Return the [x, y] coordinate for the center point of the cell that contains the specified text.  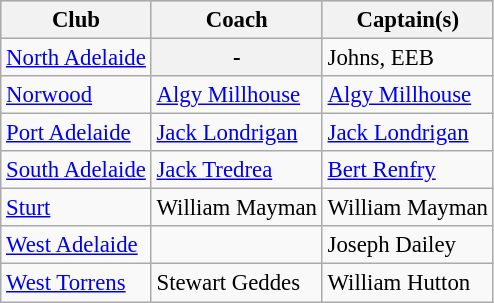
Jack Tredrea [236, 170]
Norwood [76, 95]
Club [76, 20]
West Adelaide [76, 245]
Sturt [76, 208]
Captain(s) [408, 20]
Stewart Geddes [236, 283]
William Hutton [408, 283]
South Adelaide [76, 170]
Bert Renfry [408, 170]
Coach [236, 20]
Joseph Dailey [408, 245]
North Adelaide [76, 58]
- [236, 58]
Johns, EEB [408, 58]
West Torrens [76, 283]
Port Adelaide [76, 133]
